Provide the [X, Y] coordinate of the cell's center where the given text is located.  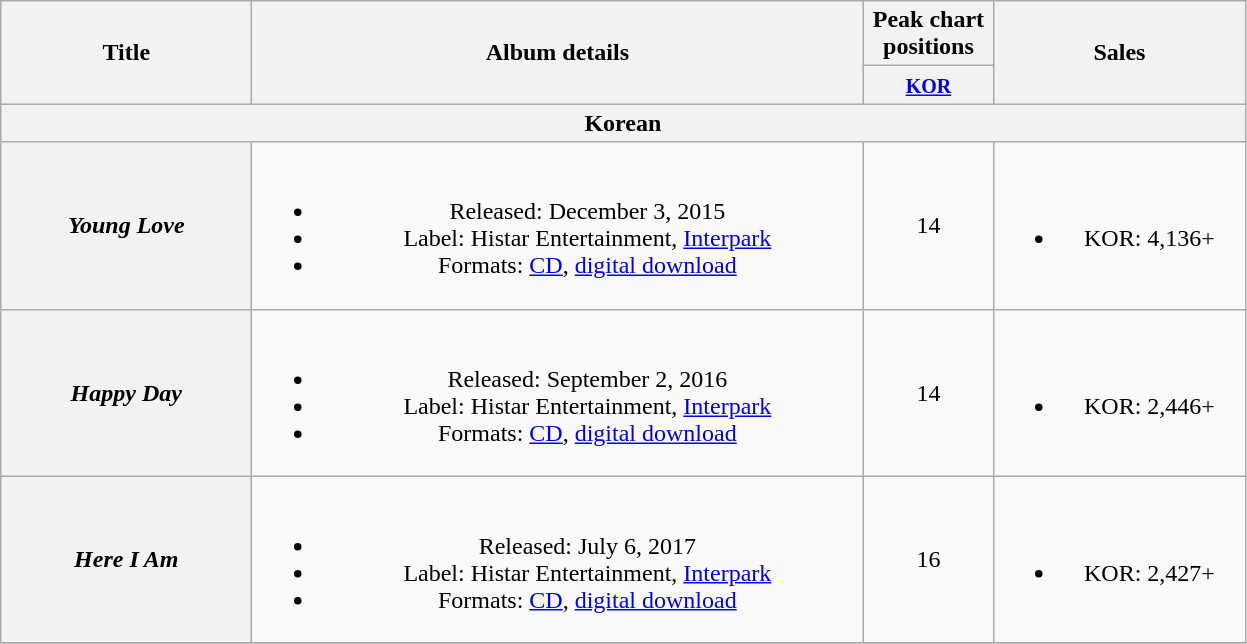
Here I Am [126, 560]
Happy Day [126, 392]
Album details [558, 52]
Title [126, 52]
KOR: 2,427+ [1120, 560]
16 [928, 560]
Sales [1120, 52]
Released: December 3, 2015Label: Histar Entertainment, InterparkFormats: CD, digital download [558, 226]
KOR: 2,446+ [1120, 392]
Released: July 6, 2017Label: Histar Entertainment, InterparkFormats: CD, digital download [558, 560]
Released: September 2, 2016Label: Histar Entertainment, InterparkFormats: CD, digital download [558, 392]
Korean [623, 123]
Young Love [126, 226]
Peak chart positions [928, 34]
KOR: 4,136+ [1120, 226]
KOR [928, 85]
